Pinpoint the cell where the given text exists, returning its [X, Y] midpoint coordinate. 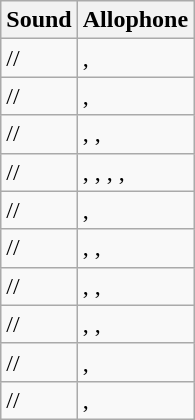
Allophone [135, 20]
Sound [39, 20]
, , , , [135, 172]
